Return (X, Y) of the center of cell containing provided text 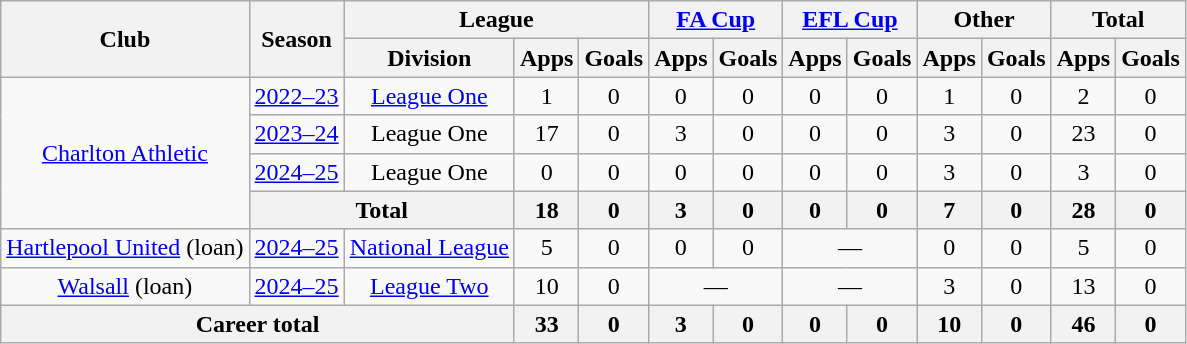
2023–24 (296, 134)
Hartlepool United (loan) (125, 248)
18 (546, 210)
2022–23 (296, 96)
League Two (429, 286)
7 (949, 210)
Season (296, 39)
33 (546, 324)
13 (1083, 286)
Other (984, 20)
28 (1083, 210)
17 (546, 134)
Career total (258, 324)
Division (429, 58)
Walsall (loan) (125, 286)
23 (1083, 134)
League (496, 20)
2 (1083, 96)
46 (1083, 324)
Club (125, 39)
EFL Cup (850, 20)
National League (429, 248)
FA Cup (716, 20)
Charlton Athletic (125, 153)
